Determine the (x, y) coordinate at the center of the cell enclosing the given text.  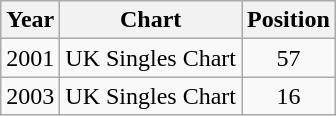
16 (289, 96)
Chart (151, 20)
2003 (30, 96)
2001 (30, 58)
57 (289, 58)
Year (30, 20)
Position (289, 20)
